Locate the cell with the specified text and output its [X, Y] center coordinate. 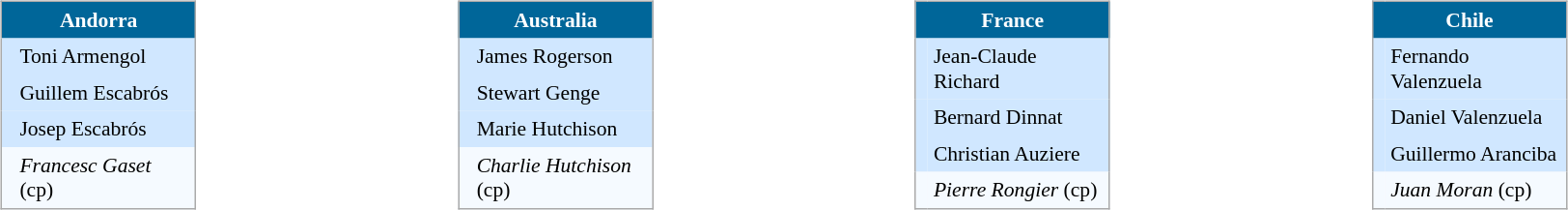
Stewart Genge [562, 93]
Bernard Dinnat [1019, 117]
Toni Armengol [104, 57]
Daniel Valenzuela [1475, 117]
Guillermo Aranciba [1475, 154]
Pierre Rongier (cp) [1019, 191]
Francesc Gaset (cp) [104, 178]
Jean-Claude Richard [1019, 70]
Fernando Valenzuela [1475, 70]
Chile [1470, 19]
Australia [556, 19]
James Rogerson [562, 57]
Guillem Escabrós [104, 93]
Marie Hutchison [562, 129]
Christian Auziere [1019, 154]
Josep Escabrós [104, 129]
France [1012, 19]
Charlie Hutchison (cp) [562, 178]
Andorra [98, 19]
Juan Moran (cp) [1475, 191]
